Search for the cell housing the specified text and yield its [X, Y] center coordinate. 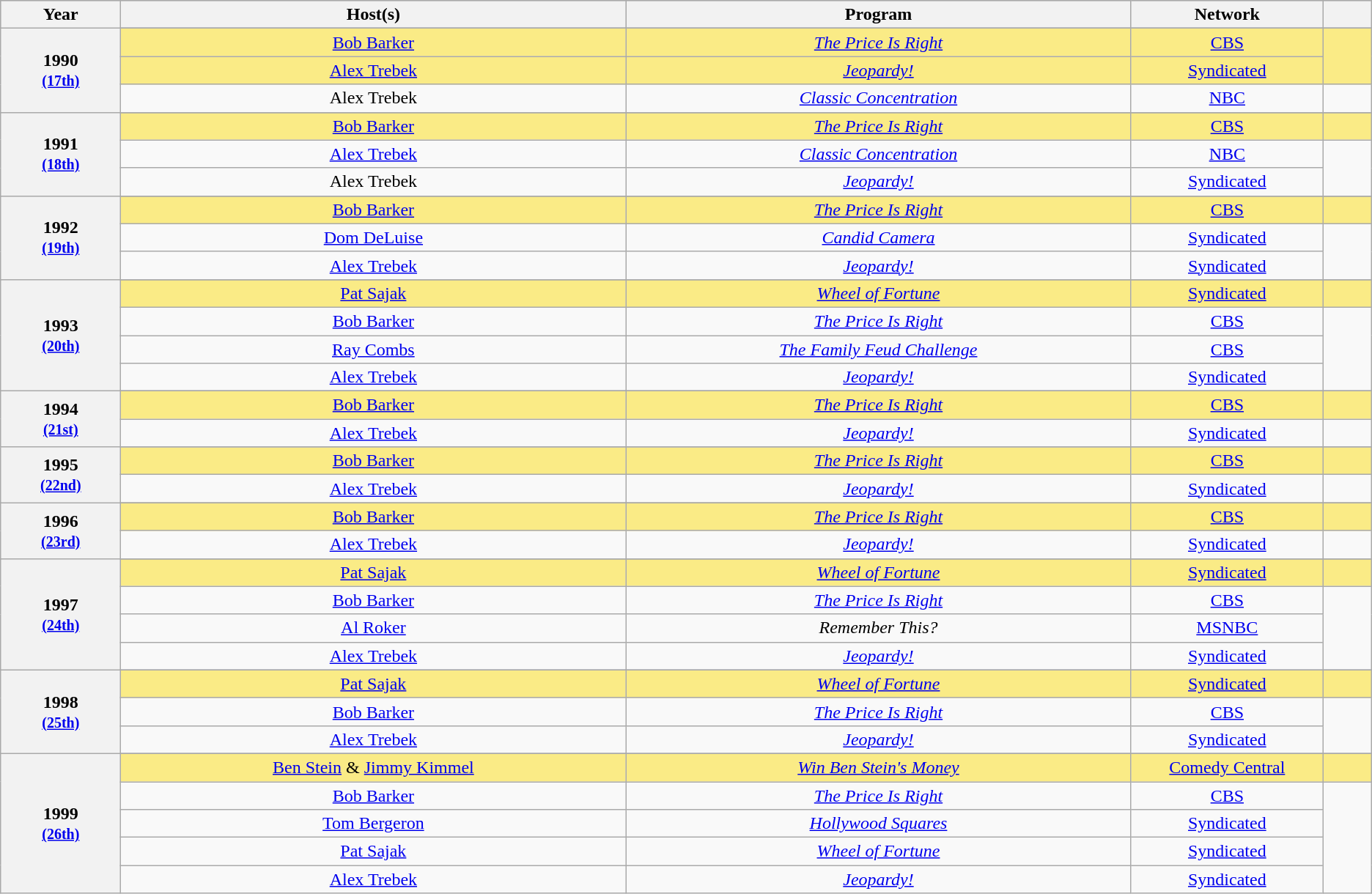
Candid Camera [878, 237]
Tom Bergeron [374, 824]
1990 (17th) [61, 70]
Win Ben Stein's Money [878, 767]
Al Roker [374, 628]
1995 (22nd) [61, 475]
Network [1227, 15]
1992 (19th) [61, 237]
Dom DeLuise [374, 237]
Ray Combs [374, 350]
Host(s) [374, 15]
Hollywood Squares [878, 824]
1994 (21st) [61, 419]
Program [878, 15]
1991 (18th) [61, 154]
1999 (26th) [61, 823]
Year [61, 15]
1993 (20th) [61, 335]
Comedy Central [1227, 767]
1997 (24th) [61, 614]
1996 (23rd) [61, 531]
Ben Stein & Jimmy Kimmel [374, 767]
Remember This? [878, 628]
MSNBC [1227, 628]
1998 (25th) [61, 712]
The Family Feud Challenge [878, 350]
